Return (x, y) of the center of cell containing provided text 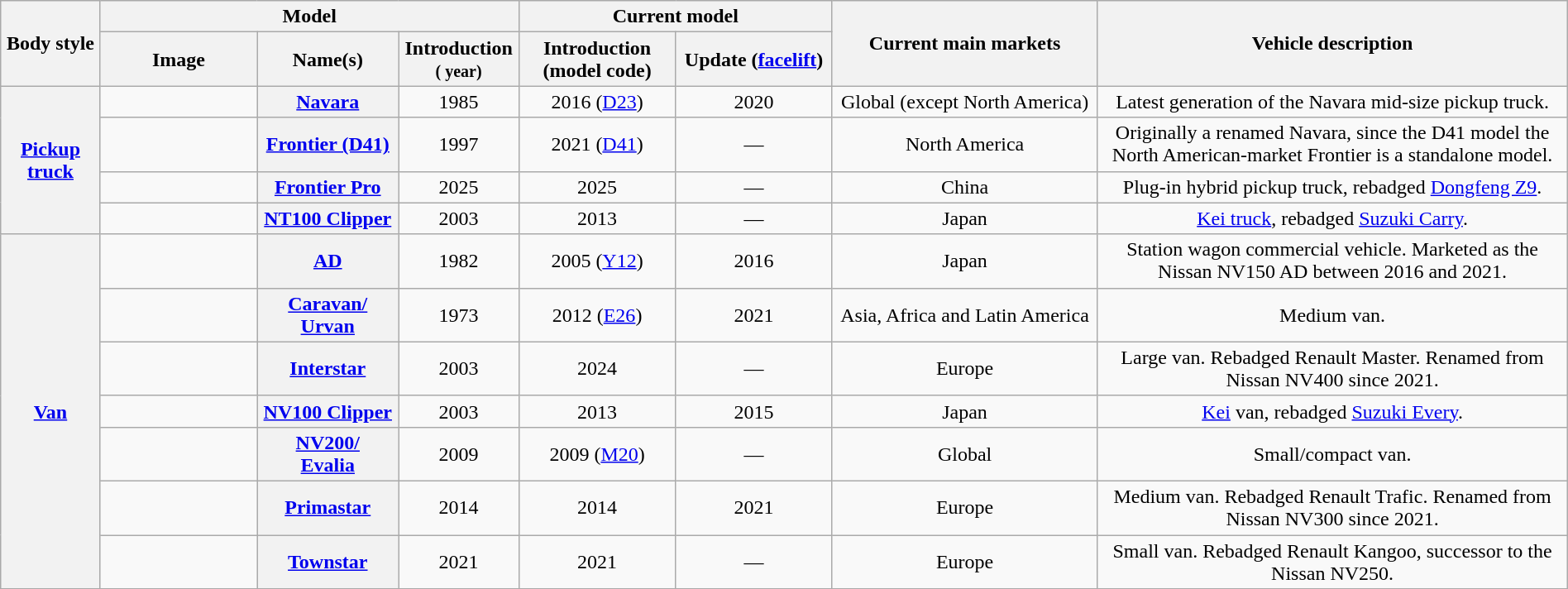
Van (50, 411)
Global (964, 453)
2016 (754, 261)
Global (except North America) (964, 102)
Pickuptruck (50, 160)
Originally a renamed Navara, since the D41 model the North American-market Frontier is a standalone model. (1332, 144)
1997 (458, 144)
Primastar (327, 508)
2020 (754, 102)
Current model (675, 17)
Kei van, rebadged Suzuki Every. (1332, 411)
2009 (458, 453)
2005 (Y12) (597, 261)
Large van. Rebadged Renault Master. Renamed from Nissan NV400 since 2021. (1332, 369)
1982 (458, 261)
NV100 Clipper (327, 411)
Interstar (327, 369)
Update (facelift) (754, 60)
Station wagon commercial vehicle. Marketed as the Nissan NV150 AD between 2016 and 2021. (1332, 261)
2012 (E26) (597, 314)
NT100 Clipper (327, 218)
Small van. Rebadged Renault Kangoo, successor to the Nissan NV250. (1332, 561)
Frontier Pro (327, 187)
Introduction (model code) (597, 60)
Model (309, 17)
Image (179, 60)
Medium van. (1332, 314)
Latest generation of the Navara mid-size pickup truck. (1332, 102)
Current main markets (964, 43)
North America (964, 144)
Kei truck, rebadged Suzuki Carry. (1332, 218)
Small/compact van. (1332, 453)
Navara (327, 102)
Asia, Africa and Latin America (964, 314)
Plug-in hybrid pickup truck, rebadged Dongfeng Z9. (1332, 187)
1973 (458, 314)
NV200/Evalia (327, 453)
2016 (D23) (597, 102)
1985 (458, 102)
Frontier (D41) (327, 144)
Townstar (327, 561)
Body style (50, 43)
Name(s) (327, 60)
China (964, 187)
Introduction( year) (458, 60)
Vehicle description (1332, 43)
AD (327, 261)
Caravan/Urvan (327, 314)
2024 (597, 369)
2015 (754, 411)
2009 (M20) (597, 453)
2021 (D41) (597, 144)
Medium van. Rebadged Renault Trafic. Renamed from Nissan NV300 since 2021. (1332, 508)
